Capture the cell that displays the provided text and extract its [X, Y] central coordinate. 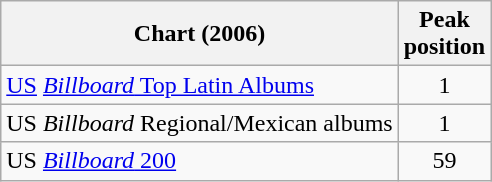
Chart (2006) [200, 34]
US Billboard Regional/Mexican albums [200, 123]
59 [444, 161]
US Billboard 200 [200, 161]
US Billboard Top Latin Albums [200, 85]
Peakposition [444, 34]
